Search for the cell housing the specified text and yield its (x, y) center coordinate. 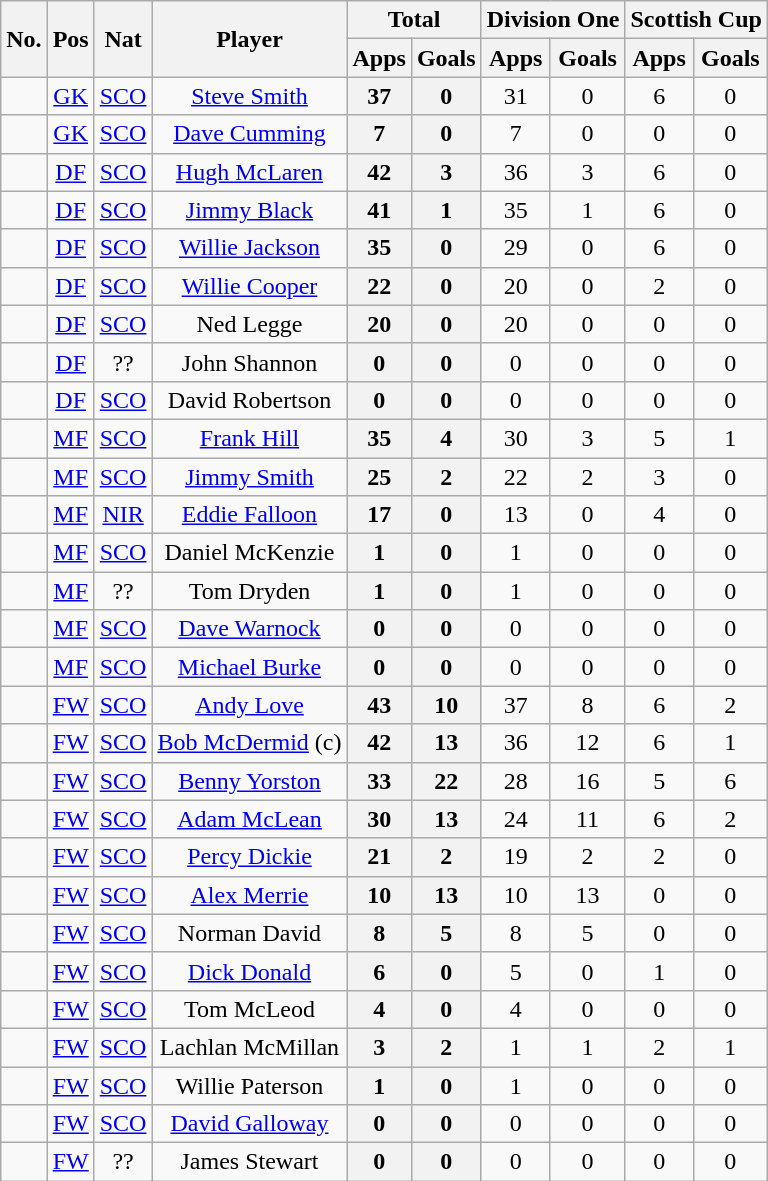
Dave Warnock (250, 629)
Willie Paterson (250, 1085)
Pos (70, 39)
19 (516, 857)
16 (588, 781)
NIR (123, 515)
41 (379, 210)
24 (516, 819)
Daniel McKenzie (250, 553)
Total (414, 20)
David Robertson (250, 400)
Dave Cumming (250, 134)
Division One (553, 20)
33 (379, 781)
11 (588, 819)
John Shannon (250, 362)
Ned Legge (250, 324)
21 (379, 857)
25 (379, 477)
Dick Donald (250, 971)
Scottish Cup (696, 20)
Michael Burke (250, 667)
Nat (123, 39)
No. (24, 39)
Eddie Falloon (250, 515)
Tom McLeod (250, 1009)
17 (379, 515)
Lachlan McMillan (250, 1047)
Norman David (250, 933)
Andy Love (250, 705)
29 (516, 248)
Benny Yorston (250, 781)
Willie Jackson (250, 248)
Jimmy Black (250, 210)
28 (516, 781)
Frank Hill (250, 438)
Jimmy Smith (250, 477)
Bob McDermid (c) (250, 743)
12 (588, 743)
Percy Dickie (250, 857)
43 (379, 705)
Willie Cooper (250, 286)
James Stewart (250, 1162)
David Galloway (250, 1124)
Steve Smith (250, 96)
Adam McLean (250, 819)
Hugh McLaren (250, 172)
Tom Dryden (250, 591)
31 (516, 96)
Alex Merrie (250, 895)
Player (250, 39)
